Locate the cell with the specified text and output its [X, Y] center coordinate. 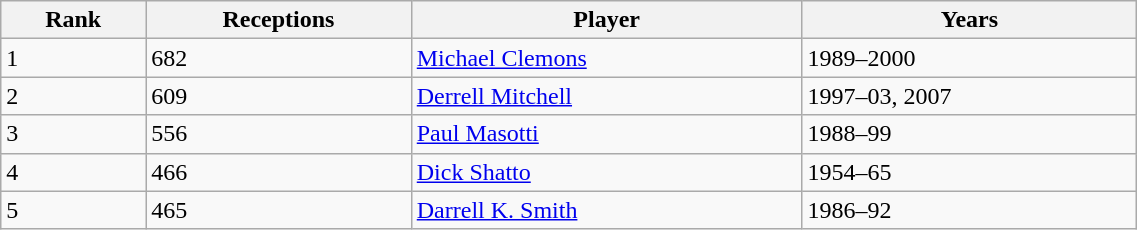
5 [74, 210]
Years [970, 20]
4 [74, 172]
1997–03, 2007 [970, 96]
Paul Masotti [606, 134]
Player [606, 20]
1 [74, 58]
556 [279, 134]
1954–65 [970, 172]
Darrell K. Smith [606, 210]
609 [279, 96]
466 [279, 172]
Receptions [279, 20]
1988–99 [970, 134]
682 [279, 58]
1989–2000 [970, 58]
1986–92 [970, 210]
Rank [74, 20]
Dick Shatto [606, 172]
465 [279, 210]
2 [74, 96]
Derrell Mitchell [606, 96]
3 [74, 134]
Michael Clemons [606, 58]
